Capture the cell that displays the provided text and extract its [X, Y] central coordinate. 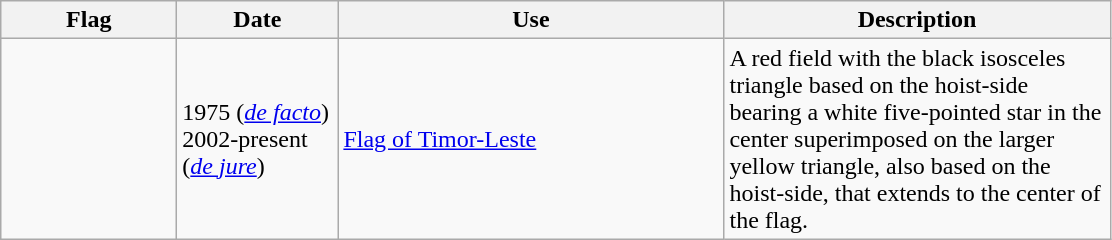
1975 (de facto)2002-present (de jure) [258, 139]
Flag [89, 20]
Description [917, 20]
Flag of Timor-Leste [531, 139]
Date [258, 20]
Use [531, 20]
